Return (X, Y) of the center of cell containing provided text 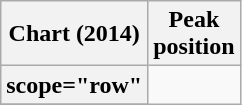
Peakposition (194, 34)
scope="row" (74, 85)
Chart (2014) (74, 34)
